Return the [X, Y] coordinate for the center point of the cell that contains the specified text.  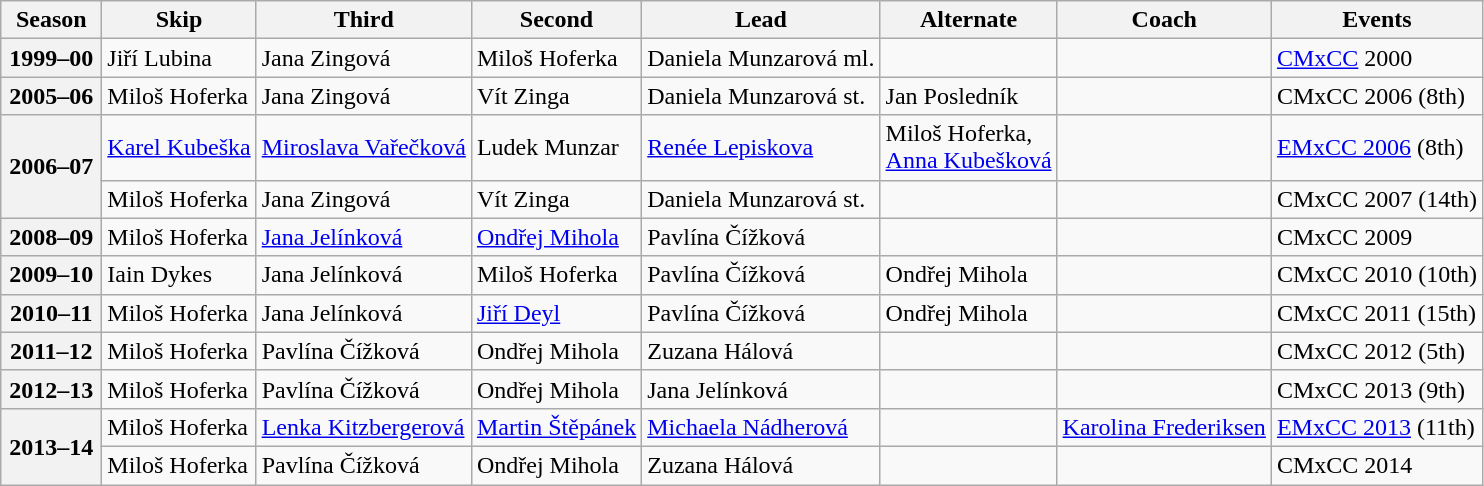
2006–07 [52, 166]
Karolina Frederiksen [1164, 427]
Lead [761, 20]
Iain Dykes [179, 275]
Ludek Munzar [556, 148]
Michaela Nádherová [761, 427]
CMxCC 2014 [1376, 465]
EMxCC 2006 (8th) [1376, 148]
EMxCC 2013 (11th) [1376, 427]
CMxCC 2011 (15th) [1376, 313]
2013–14 [52, 446]
CMxCC 2006 (8th) [1376, 96]
Second [556, 20]
CMxCC 2007 (14th) [1376, 199]
Coach [1164, 20]
2005–06 [52, 96]
CMxCC 2012 (5th) [1376, 351]
Jan Posledník [968, 96]
2011–12 [52, 351]
CMxCC 2000 [1376, 58]
Events [1376, 20]
Lenka Kitzbergerová [364, 427]
Karel Kubeška [179, 148]
CMxCC 2010 (10th) [1376, 275]
Jiří Lubina [179, 58]
Renée Lepiskova [761, 148]
2010–11 [52, 313]
CMxCC 2013 (9th) [1376, 389]
2012–13 [52, 389]
Jiří Deyl [556, 313]
CMxCC 2009 [1376, 237]
Third [364, 20]
Alternate [968, 20]
Season [52, 20]
Miroslava Vařečková [364, 148]
1999–00 [52, 58]
2009–10 [52, 275]
2008–09 [52, 237]
Skip [179, 20]
Martin Štěpánek [556, 427]
Daniela Munzarová ml. [761, 58]
Miloš Hoferka,Anna Kubešková [968, 148]
